Scan for the cell matching the given text and deliver its (X, Y) coordinate at center. 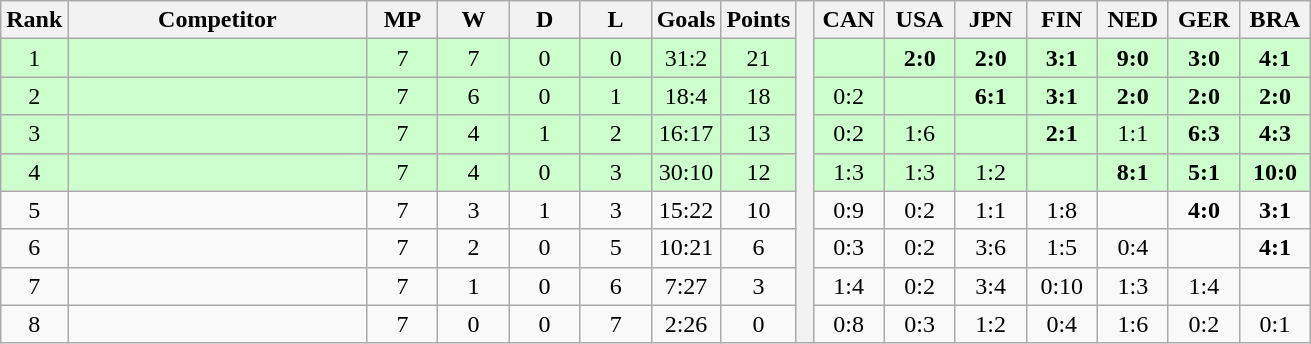
Goals (686, 20)
MP (402, 20)
3:0 (1204, 58)
8:1 (1132, 172)
Competitor (218, 20)
18:4 (686, 96)
NED (1132, 20)
2:26 (686, 324)
30:10 (686, 172)
JPN (990, 20)
BRA (1274, 20)
0:10 (1062, 286)
9:0 (1132, 58)
4:0 (1204, 210)
CAN (848, 20)
3:4 (990, 286)
5:1 (1204, 172)
L (616, 20)
0:1 (1274, 324)
FIN (1062, 20)
4:3 (1274, 134)
1:5 (1062, 248)
1:8 (1062, 210)
12 (758, 172)
USA (920, 20)
16:17 (686, 134)
0:8 (848, 324)
D (544, 20)
13 (758, 134)
W (474, 20)
GER (1204, 20)
15:22 (686, 210)
Points (758, 20)
10:21 (686, 248)
3:6 (990, 248)
18 (758, 96)
7:27 (686, 286)
21 (758, 58)
31:2 (686, 58)
0:9 (848, 210)
2:1 (1062, 134)
10:0 (1274, 172)
8 (34, 324)
6:3 (1204, 134)
6:1 (990, 96)
10 (758, 210)
Rank (34, 20)
